Identify which cell holds the provided text, then report its [x, y] central coordinate. 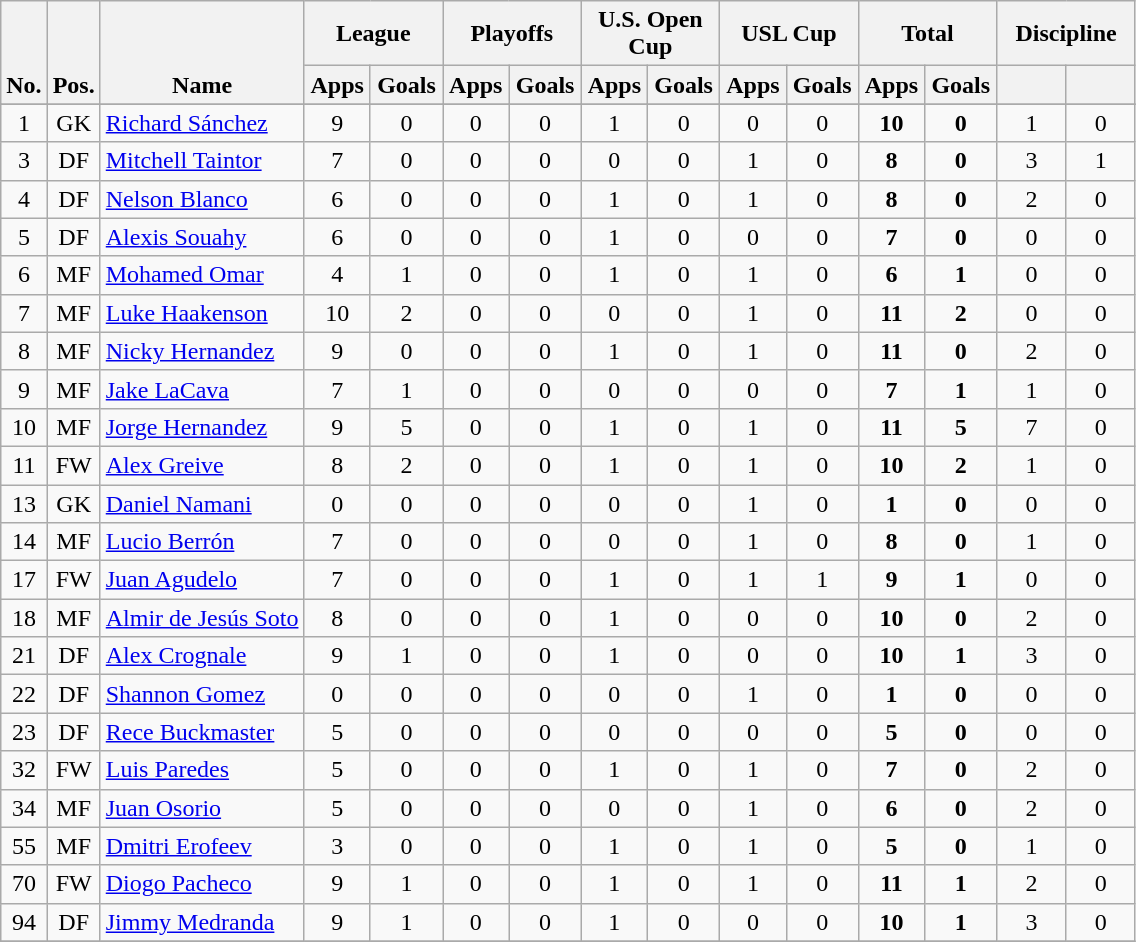
Luis Paredes [202, 770]
21 [24, 656]
Discipline [1066, 34]
Lucio Berrón [202, 542]
Nicky Hernandez [202, 351]
Dmitri Erofeev [202, 846]
No. [24, 52]
Juan Osorio [202, 808]
Alexis Souahy [202, 237]
Name [202, 52]
Mitchell Taintor [202, 161]
Rece Buckmaster [202, 732]
Juan Agudelo [202, 580]
Alex Greive [202, 465]
23 [24, 732]
Jimmy Medranda [202, 922]
Playoffs [512, 34]
Luke Haakenson [202, 313]
Mohamed Omar [202, 275]
55 [24, 846]
Pos. [74, 52]
USL Cup [790, 34]
Richard Sánchez [202, 123]
Total [928, 34]
94 [24, 922]
Daniel Namani [202, 503]
Diogo Pacheco [202, 884]
22 [24, 694]
Jake LaCava [202, 389]
70 [24, 884]
U.S. Open Cup [650, 34]
18 [24, 618]
32 [24, 770]
League [374, 34]
17 [24, 580]
Shannon Gomez [202, 694]
Nelson Blanco [202, 199]
Alex Crognale [202, 656]
Jorge Hernandez [202, 427]
13 [24, 503]
14 [24, 542]
Almir de Jesús Soto [202, 618]
34 [24, 808]
